Provide the (x, y) coordinate of the cell's center where the given text is located.  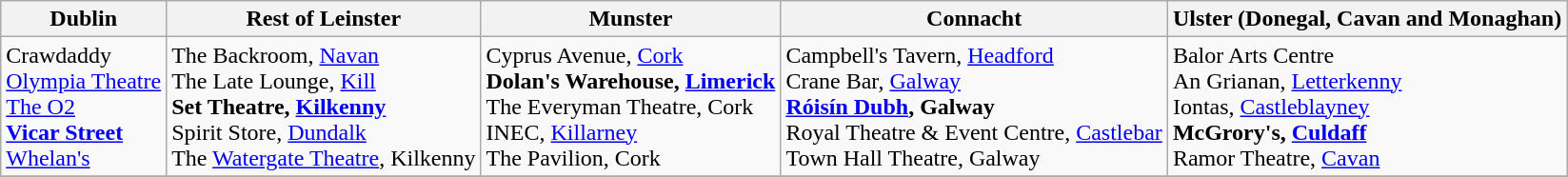
Rest of Leinster (324, 19)
Ulster (Donegal, Cavan and Monaghan) (1367, 19)
Cyprus Avenue, Cork Dolan's Warehouse, Limerick The Everyman Theatre, Cork INEC, Killarney The Pavilion, Cork (630, 107)
Campbell's Tavern, Headford Crane Bar, Galway Róisín Dubh, Galway Royal Theatre & Event Centre, Castlebar Town Hall Theatre, Galway (974, 107)
The Backroom, Navan The Late Lounge, Kill Set Theatre, Kilkenny Spirit Store, Dundalk The Watergate Theatre, Kilkenny (324, 107)
Connacht (974, 19)
Munster (630, 19)
Balor Arts Centre An Grianan, Letterkenny Iontas, Castleblayney McGrory's, Culdaff Ramor Theatre, Cavan (1367, 107)
Crawdaddy Olympia Theatre The O2 Vicar Street Whelan's (84, 107)
Dublin (84, 19)
